Pinpoint the cell where the given text exists, returning its [x, y] midpoint coordinate. 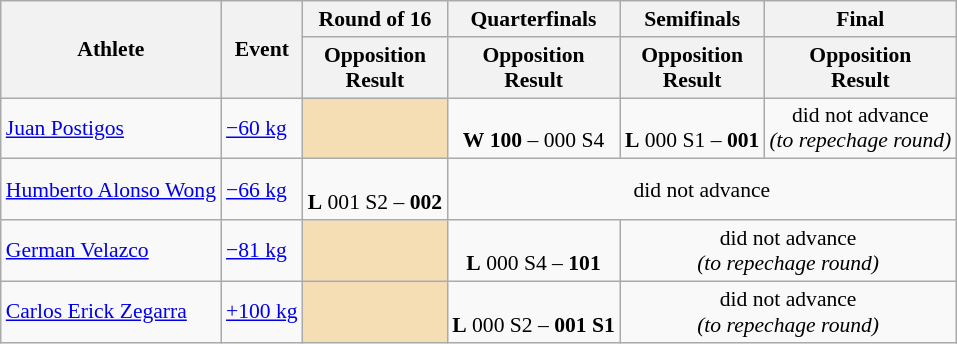
L 000 S2 – 001 S1 [534, 312]
W 100 – 000 S4 [534, 128]
Quarterfinals [534, 19]
−81 kg [262, 250]
Event [262, 50]
Semifinals [692, 19]
Athlete [111, 50]
Juan Postigos [111, 128]
L 000 S1 – 001 [692, 128]
did not advance [702, 190]
Final [860, 19]
−66 kg [262, 190]
Carlos Erick Zegarra [111, 312]
Round of 16 [375, 19]
German Velazco [111, 250]
Humberto Alonso Wong [111, 190]
+100 kg [262, 312]
−60 kg [262, 128]
L 001 S2 – 002 [375, 190]
L 000 S4 – 101 [534, 250]
